Return [X, Y] of the center of cell containing provided text 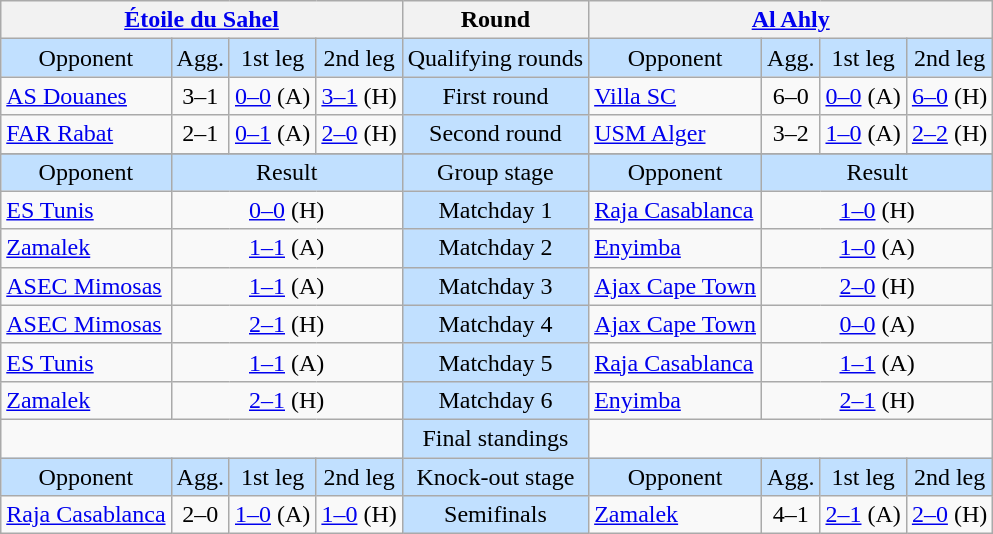
0–1 (A) [272, 134]
6–0 [791, 96]
2–2 (H) [949, 134]
3–1 [200, 96]
4–1 [791, 515]
2–0 [200, 515]
Villa SC [676, 96]
Group stage [495, 172]
AS Douanes [86, 96]
Knock-out stage [495, 477]
Matchday 5 [495, 362]
Qualifying rounds [495, 58]
6–0 (H) [949, 96]
Matchday 4 [495, 324]
Matchday 1 [495, 210]
2–1 (A) [863, 515]
First round [495, 96]
Semifinals [495, 515]
Matchday 3 [495, 286]
Al Ahly [791, 20]
USM Alger [676, 134]
3–1 (H) [359, 96]
Matchday 6 [495, 400]
FAR Rabat [86, 134]
Second round [495, 134]
Matchday 2 [495, 248]
Étoile du Sahel [202, 20]
3–2 [791, 134]
Final standings [495, 438]
Round [495, 20]
0–0 (H) [286, 210]
2–1 [200, 134]
